Extract the [x, y] coordinate from the center of the cell holding the provided text.  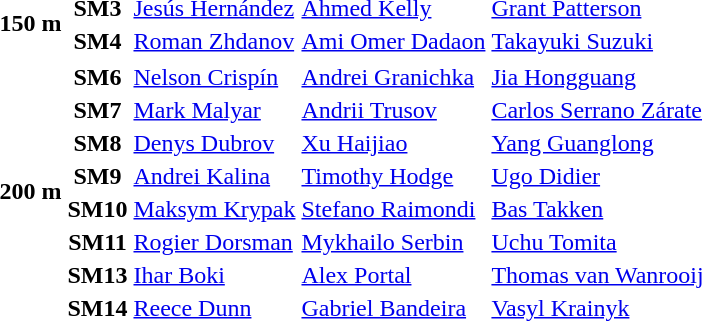
SM10 [98, 209]
SM7 [98, 110]
Andrei Kalina [214, 176]
Denys Dubrov [214, 143]
Mykhailo Serbin [394, 242]
Timothy Hodge [394, 176]
SM8 [98, 143]
SM11 [98, 242]
Andrii Trusov [394, 110]
Andrei Granichka [394, 77]
Stefano Raimondi [394, 209]
SM9 [98, 176]
Ami Omer Dadaon [394, 41]
Maksym Krypak [214, 209]
Ihar Boki [214, 275]
Xu Haijiao [394, 143]
SM6 [98, 77]
Mark Malyar [214, 110]
Alex Portal [394, 275]
Nelson Crispín [214, 77]
SM13 [98, 275]
Roman Zhdanov [214, 41]
Rogier Dorsman [214, 242]
SM4 [98, 41]
